For the text-containing cell, return its midpoint in [x, y] coordinate format. 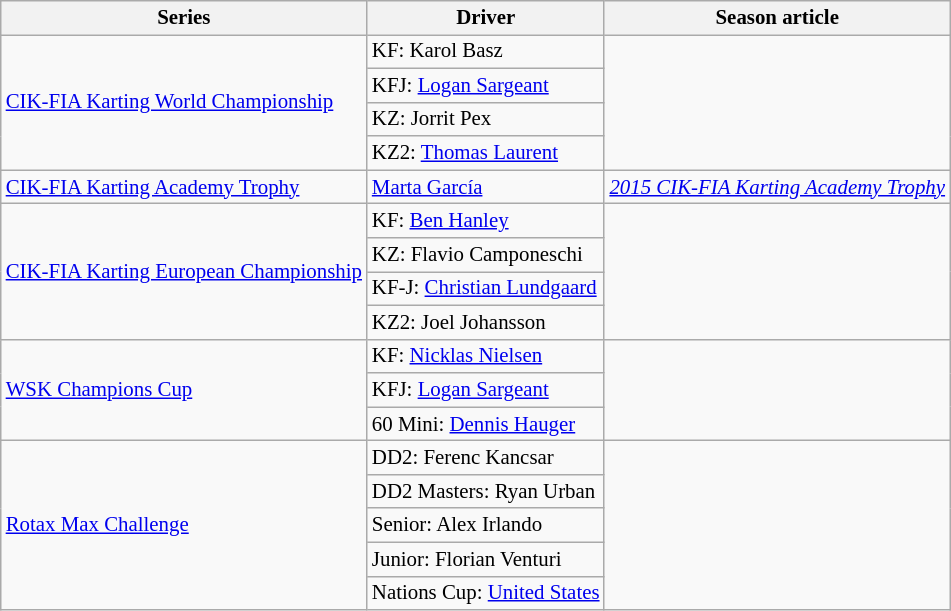
KF: Karol Basz [486, 51]
KF-J: Christian Lundgaard [486, 288]
KZ: Flavio Camponeschi [486, 255]
Season article [777, 18]
WSK Champions Cup [184, 390]
CIK-FIA Karting Academy Trophy [184, 187]
Driver [486, 18]
DD2 Masters: Ryan Urban [486, 491]
KF: Nicklas Nielsen [486, 356]
CIK-FIA Karting European Championship [184, 272]
60 Mini: Dennis Hauger [486, 424]
CIK-FIA Karting World Championship [184, 102]
Junior: Florian Venturi [486, 559]
Rotax Max Challenge [184, 526]
Marta García [486, 187]
KF: Ben Hanley [486, 221]
Series [184, 18]
DD2: Ferenc Kancsar [486, 458]
KZ2: Joel Johansson [486, 322]
KZ2: Thomas Laurent [486, 153]
Senior: Alex Irlando [486, 525]
Nations Cup: United States [486, 593]
KZ: Jorrit Pex [486, 119]
2015 CIK-FIA Karting Academy Trophy [777, 187]
